Output the (x, y) coordinate of the center of the cell containing the given text.  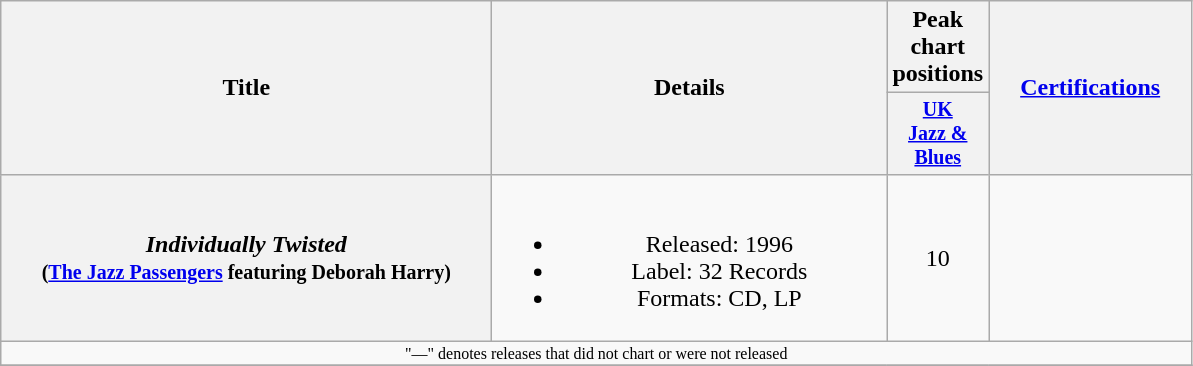
Details (690, 88)
Certifications (1090, 88)
Released: 1996Label: 32 RecordsFormats: CD, LP (690, 258)
10 (938, 258)
Peak chart positions (938, 47)
Title (246, 88)
UKJazz & Blues (938, 134)
"—" denotes releases that did not chart or were not released (596, 353)
Individually Twisted (The Jazz Passengers featuring Deborah Harry) (246, 258)
